Pinpoint the cell where the given text exists, returning its (x, y) midpoint coordinate. 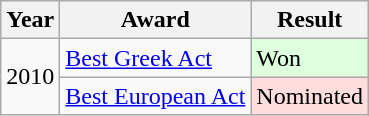
Best European Act (156, 96)
Best Greek Act (156, 58)
Result (310, 20)
Nominated (310, 96)
Award (156, 20)
Year (30, 20)
Won (310, 58)
2010 (30, 77)
